Return the (x, y) coordinate for the center point of the cell that contains the specified text.  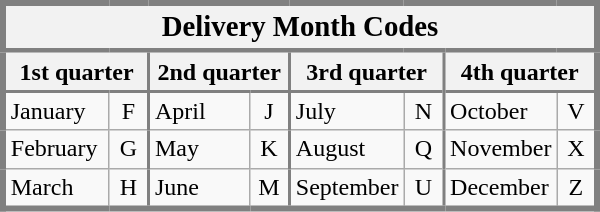
Z (577, 188)
M (269, 188)
F (129, 110)
May (200, 149)
K (269, 149)
4th quarter (520, 71)
August (347, 149)
J (269, 110)
3rd quarter (367, 71)
June (200, 188)
November (500, 149)
February (56, 149)
G (129, 149)
July (347, 110)
October (500, 110)
H (129, 188)
Delivery Month Codes (300, 27)
2nd quarter (220, 71)
Q (424, 149)
March (56, 188)
December (500, 188)
January (56, 110)
U (424, 188)
X (577, 149)
V (577, 110)
N (424, 110)
1st quarter (76, 71)
September (347, 188)
April (200, 110)
